Scan for the cell matching the given text and deliver its [X, Y] coordinate at center. 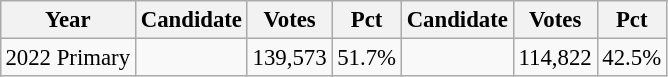
42.5% [632, 57]
2022 Primary [68, 57]
114,822 [555, 57]
Year [68, 20]
139,573 [290, 57]
51.7% [366, 57]
